From the cell containing the given text, extract its center point as [X, Y] coordinate. 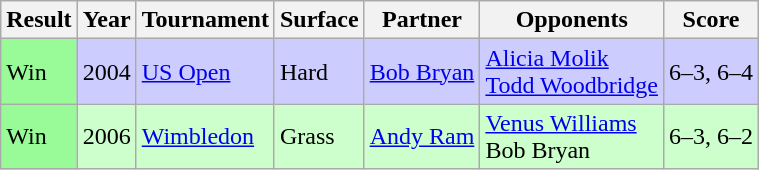
Grass [319, 136]
Result [39, 20]
Venus Williams Bob Bryan [572, 136]
Bob Bryan [422, 72]
Andy Ram [422, 136]
Wimbledon [205, 136]
Alicia Molik Todd Woodbridge [572, 72]
2006 [106, 136]
6–3, 6–4 [712, 72]
Tournament [205, 20]
6–3, 6–2 [712, 136]
US Open [205, 72]
2004 [106, 72]
Surface [319, 20]
Opponents [572, 20]
Year [106, 20]
Hard [319, 72]
Partner [422, 20]
Score [712, 20]
